Return the (x, y) coordinate for the center point of the cell that contains the specified text.  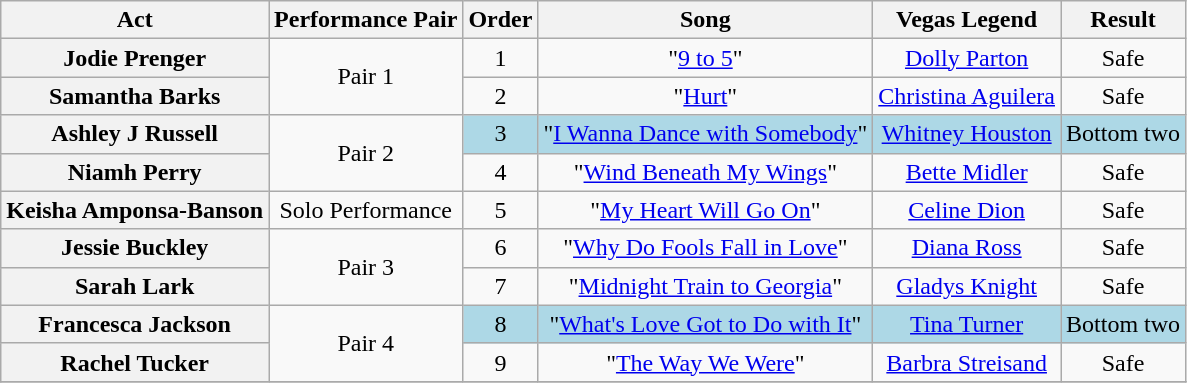
Sarah Lark (135, 286)
Solo Performance (366, 210)
"Wind Beneath My Wings" (706, 172)
Gladys Knight (967, 286)
Christina Aguilera (967, 96)
Ashley J Russell (135, 134)
"My Heart Will Go On" (706, 210)
9 (500, 362)
Result (1122, 20)
Vegas Legend (967, 20)
Bette Midler (967, 172)
Pair 3 (366, 267)
"What's Love Got to Do with It" (706, 324)
Song (706, 20)
"Midnight Train to Georgia" (706, 286)
3 (500, 134)
8 (500, 324)
"Hurt" (706, 96)
"Why Do Fools Fall in Love" (706, 248)
Act (135, 20)
Tina Turner (967, 324)
Pair 1 (366, 77)
Performance Pair (366, 20)
Rachel Tucker (135, 362)
7 (500, 286)
Order (500, 20)
Diana Ross (967, 248)
2 (500, 96)
Whitney Houston (967, 134)
Barbra Streisand (967, 362)
6 (500, 248)
5 (500, 210)
"I Wanna Dance with Somebody" (706, 134)
Francesca Jackson (135, 324)
Jodie Prenger (135, 58)
Pair 4 (366, 343)
Jessie Buckley (135, 248)
Dolly Parton (967, 58)
"9 to 5" (706, 58)
Celine Dion (967, 210)
Pair 2 (366, 153)
Niamh Perry (135, 172)
Samantha Barks (135, 96)
Keisha Amponsa-Banson (135, 210)
"The Way We Were" (706, 362)
4 (500, 172)
1 (500, 58)
